Capture the cell that displays the provided text and extract its (X, Y) central coordinate. 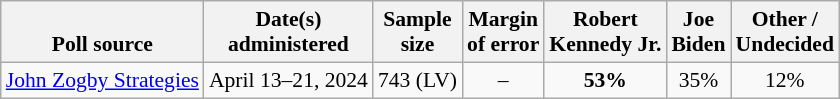
12% (784, 80)
Poll source (102, 32)
Date(s)administered (288, 32)
53% (605, 80)
Marginof error (503, 32)
– (503, 80)
Samplesize (418, 32)
Other /Undecided (784, 32)
743 (LV) (418, 80)
April 13–21, 2024 (288, 80)
35% (698, 80)
JoeBiden (698, 32)
RobertKennedy Jr. (605, 32)
John Zogby Strategies (102, 80)
